For the text-containing cell, return its midpoint in [x, y] coordinate format. 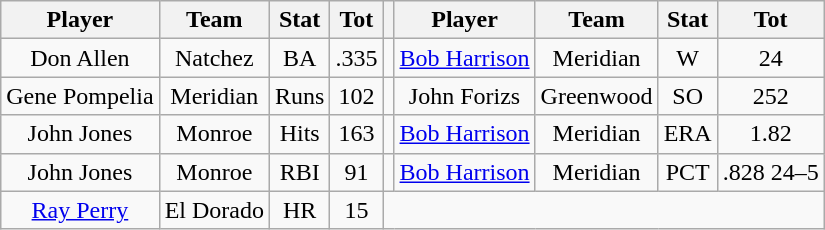
Greenwood [596, 96]
15 [356, 210]
RBI [299, 172]
.335 [356, 58]
252 [770, 96]
El Dorado [214, 210]
24 [770, 58]
1.82 [770, 134]
Ray Perry [80, 210]
John Forizs [464, 96]
BA [299, 58]
PCT [688, 172]
Runs [299, 96]
Natchez [214, 58]
102 [356, 96]
91 [356, 172]
Hits [299, 134]
SO [688, 96]
Gene Pompelia [80, 96]
Don Allen [80, 58]
.828 24–5 [770, 172]
163 [356, 134]
W [688, 58]
HR [299, 210]
ERA [688, 134]
